Find where the given text appears and provide that cell's center as (X, Y) coordinate. 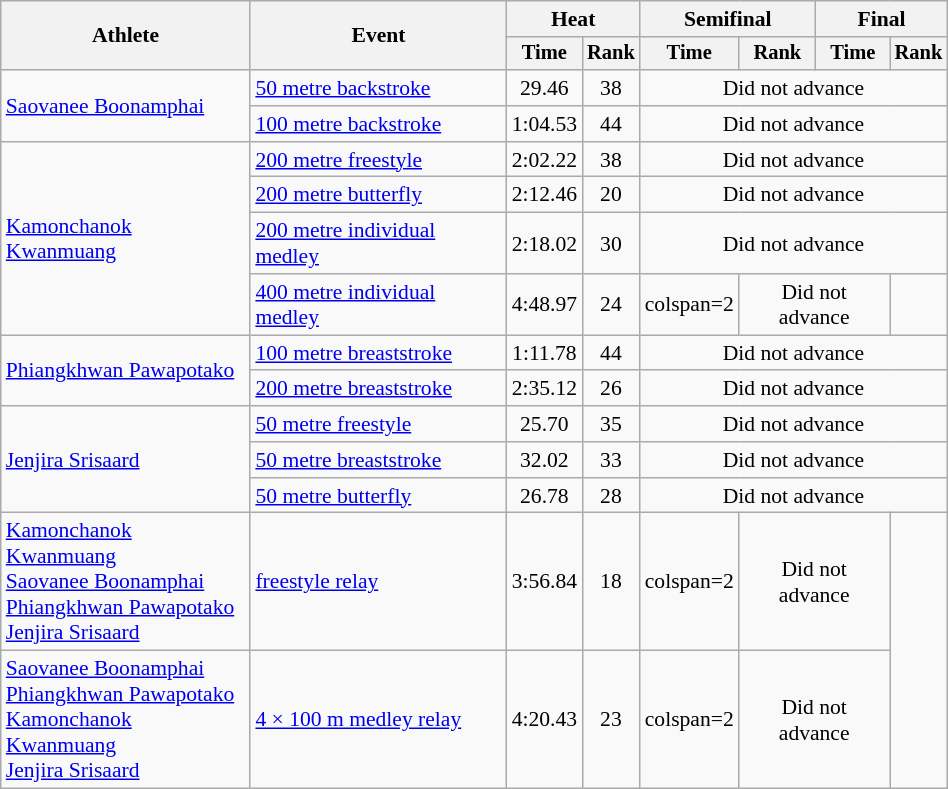
29.46 (544, 88)
Phiangkhwan Pawapotako (126, 370)
100 metre breaststroke (378, 353)
2:12.46 (544, 195)
24 (611, 304)
Kamonchanok Kwanmuang Saovanee Boonamphai Phiangkhwan Pawapotako Jenjira Srisaard (126, 582)
1:04.53 (544, 124)
18 (611, 582)
Saovanee Boonamphai Phiangkhwan Pawapotako Kamonchanok Kwanmuang Jenjira Srisaard (126, 720)
Kamonchanok Kwanmuang (126, 239)
4 × 100 m medley relay (378, 720)
200 metre freestyle (378, 160)
50 metre backstroke (378, 88)
Event (378, 36)
4:20.43 (544, 720)
20 (611, 195)
2:35.12 (544, 389)
400 metre individual medley (378, 304)
23 (611, 720)
26 (611, 389)
50 metre breaststroke (378, 460)
30 (611, 244)
2:02.22 (544, 160)
100 metre backstroke (378, 124)
Heat (574, 19)
Jenjira Srisaard (126, 460)
freestyle relay (378, 582)
50 metre freestyle (378, 424)
50 metre butterfly (378, 496)
Final (882, 19)
28 (611, 496)
1:11.78 (544, 353)
4:48.97 (544, 304)
35 (611, 424)
200 metre butterfly (378, 195)
200 metre breaststroke (378, 389)
32.02 (544, 460)
2:18.02 (544, 244)
3:56.84 (544, 582)
Athlete (126, 36)
Semifinal (728, 19)
200 metre individual medley (378, 244)
33 (611, 460)
25.70 (544, 424)
Saovanee Boonamphai (126, 106)
26.78 (544, 496)
